Identify which cell holds the provided text, then report its [x, y] central coordinate. 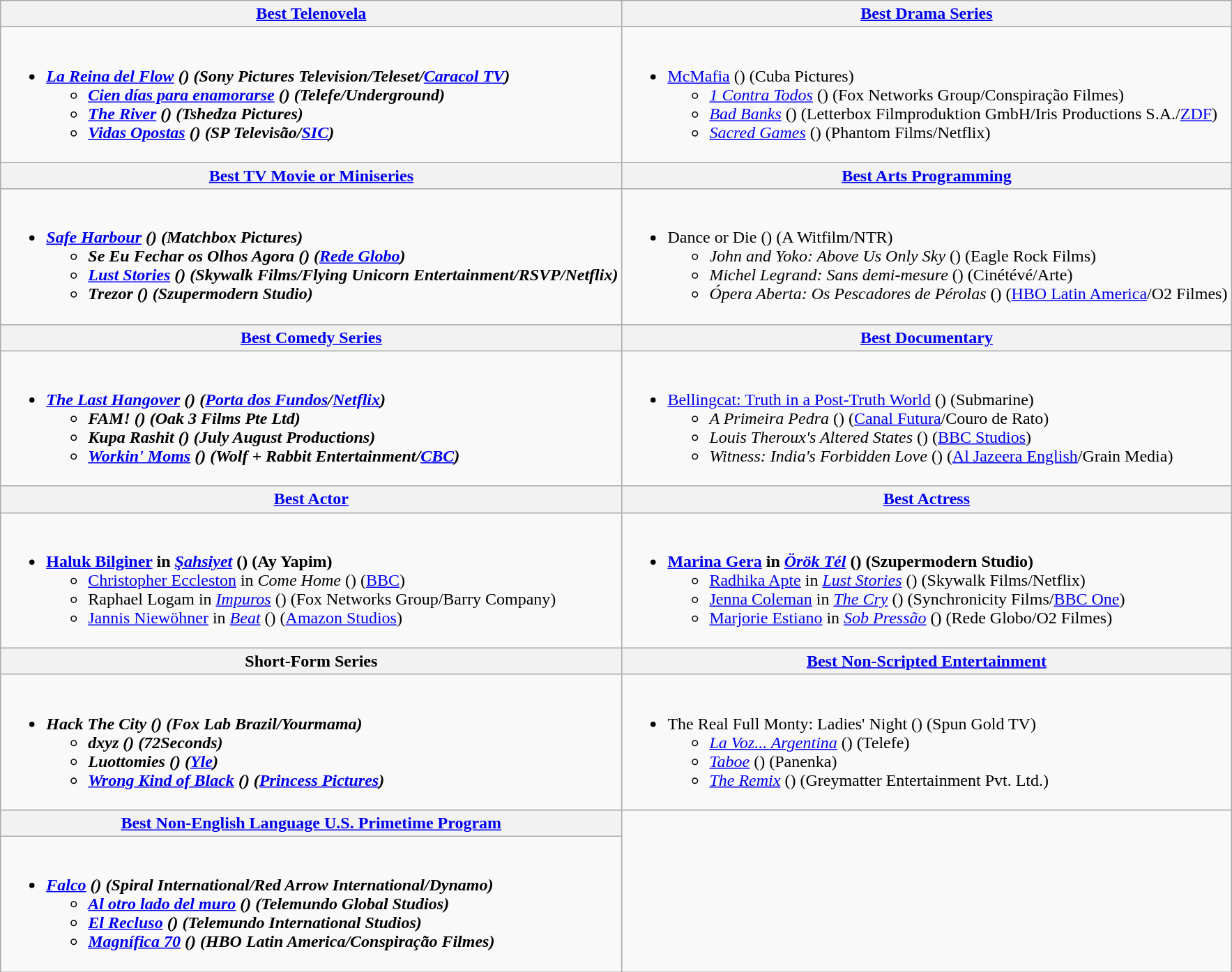
Best Arts Programming [927, 176]
Short-Form Series [311, 661]
Best Drama Series [927, 14]
Best Non-English Language U.S. Primetime Program [311, 823]
Best Comedy Series [311, 337]
Hack The City () (Fox Lab Brazil/Yourmama)dxyz () (72Seconds)Luottomies () (Yle)Wrong Kind of Black () (Princess Pictures) [311, 742]
Best Actress [927, 499]
Best TV Movie or Miniseries [311, 176]
Best Telenovela [311, 14]
Best Documentary [927, 337]
Best Actor [311, 499]
Best Non-Scripted Entertainment [927, 661]
